Extract the [X, Y] coordinate from the center of the cell holding the provided text.  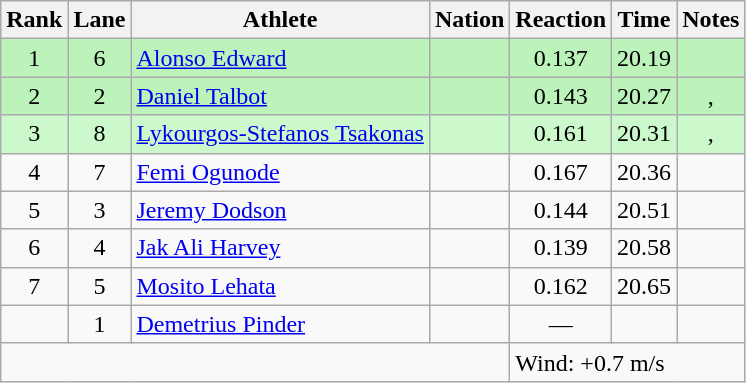
Lane [100, 20]
20.58 [644, 248]
20.19 [644, 58]
20.36 [644, 172]
0.143 [561, 96]
Jeremy Dodson [280, 210]
Athlete [280, 20]
Time [644, 20]
0.161 [561, 134]
20.65 [644, 286]
Daniel Talbot [280, 96]
Rank [34, 20]
0.162 [561, 286]
0.137 [561, 58]
Wind: +0.7 m/s [628, 362]
Mosito Lehata [280, 286]
Femi Ogunode [280, 172]
Demetrius Pinder [280, 324]
20.27 [644, 96]
Jak Ali Harvey [280, 248]
20.51 [644, 210]
0.144 [561, 210]
Alonso Edward [280, 58]
Nation [469, 20]
Lykourgos-Stefanos Tsakonas [280, 134]
Notes [711, 20]
0.139 [561, 248]
8 [100, 134]
0.167 [561, 172]
Reaction [561, 20]
— [561, 324]
20.31 [644, 134]
